Output the (x, y) coordinate of the center of the cell containing the given text.  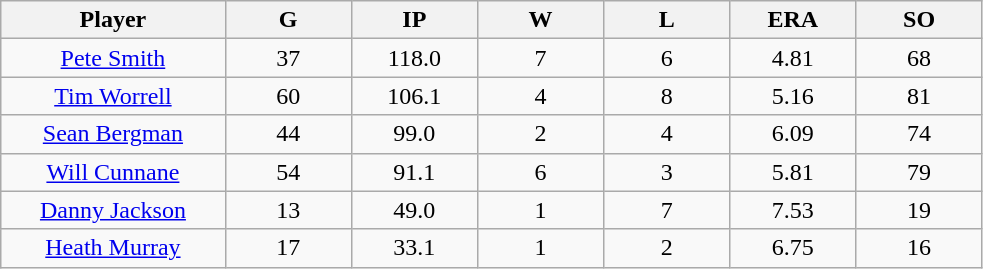
17 (288, 248)
44 (288, 134)
37 (288, 58)
Tim Worrell (113, 96)
Pete Smith (113, 58)
Heath Murray (113, 248)
Sean Bergman (113, 134)
74 (919, 134)
IP (414, 20)
W (540, 20)
49.0 (414, 210)
Danny Jackson (113, 210)
G (288, 20)
Player (113, 20)
5.16 (793, 96)
6.09 (793, 134)
68 (919, 58)
33.1 (414, 248)
81 (919, 96)
ERA (793, 20)
13 (288, 210)
6.75 (793, 248)
Will Cunnane (113, 172)
79 (919, 172)
106.1 (414, 96)
5.81 (793, 172)
SO (919, 20)
19 (919, 210)
16 (919, 248)
8 (667, 96)
4.81 (793, 58)
118.0 (414, 58)
3 (667, 172)
99.0 (414, 134)
54 (288, 172)
L (667, 20)
7.53 (793, 210)
60 (288, 96)
91.1 (414, 172)
